For the text-containing cell, return its midpoint in [x, y] coordinate format. 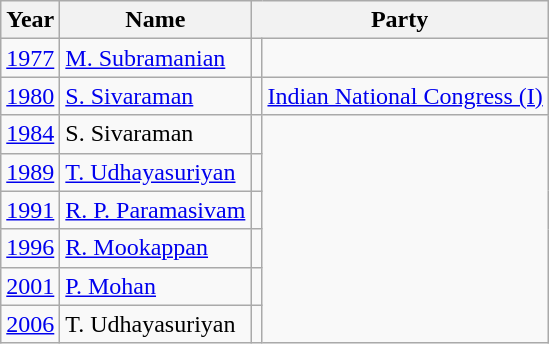
R. P. Paramasivam [156, 210]
R. Mookappan [156, 248]
P. Mohan [156, 286]
Indian National Congress (I) [405, 96]
1991 [30, 210]
Name [156, 20]
2001 [30, 286]
1984 [30, 134]
Year [30, 20]
2006 [30, 324]
1989 [30, 172]
1996 [30, 248]
Party [400, 20]
1977 [30, 58]
1980 [30, 96]
M. Subramanian [156, 58]
